Find where the given text appears and provide that cell's center as [x, y] coordinate. 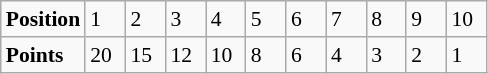
5 [266, 19]
7 [346, 19]
15 [145, 55]
9 [426, 19]
20 [105, 55]
Points [43, 55]
12 [185, 55]
Position [43, 19]
